Pinpoint the cell where the given text exists, returning its [X, Y] midpoint coordinate. 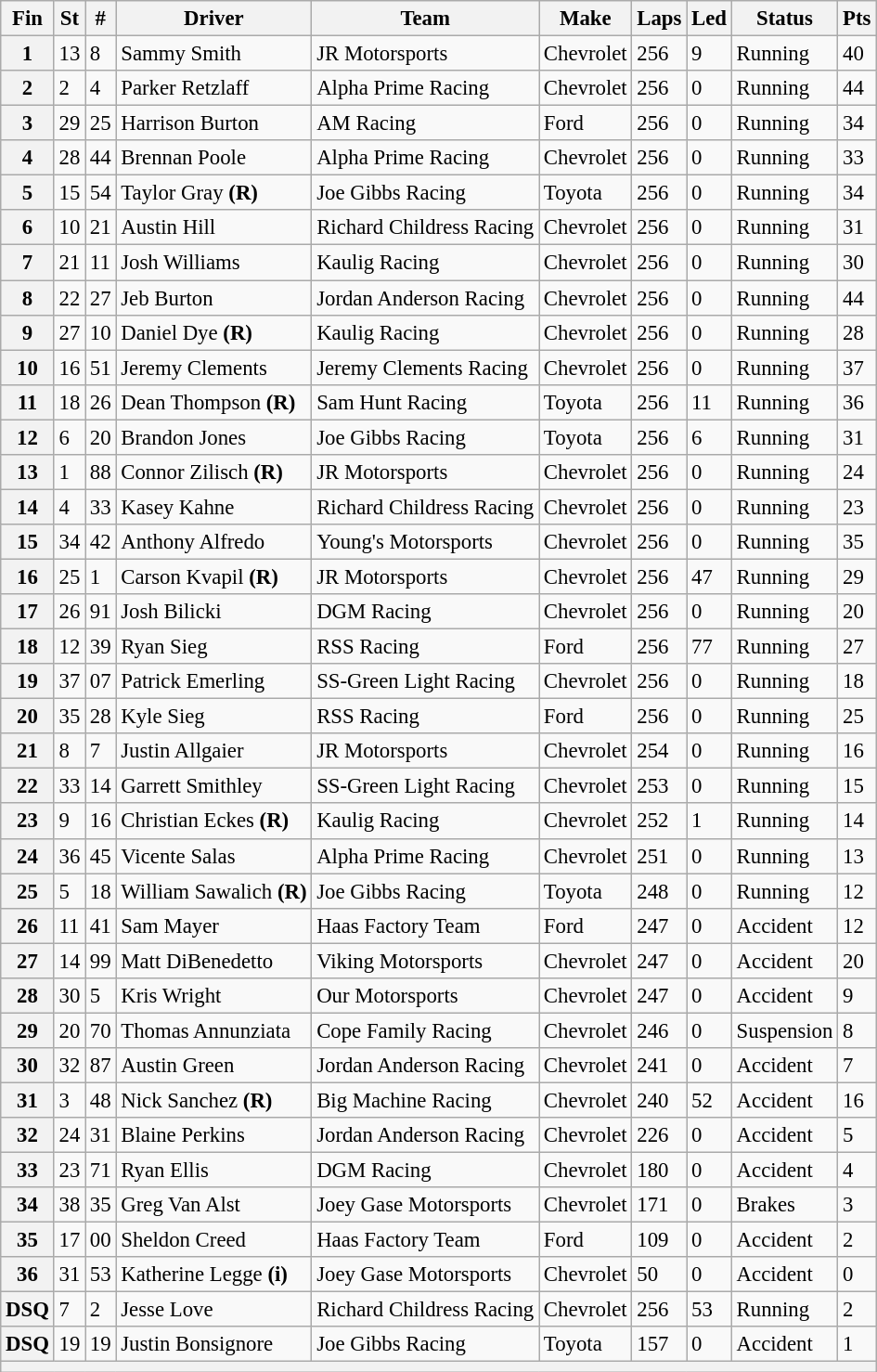
Jeb Burton [213, 298]
Sammy Smith [213, 54]
71 [100, 1171]
Matt DiBenedetto [213, 961]
54 [100, 193]
88 [100, 472]
252 [659, 822]
47 [709, 576]
Our Motorsports [425, 996]
240 [659, 1100]
Thomas Annunziata [213, 1030]
Jeremy Clements Racing [425, 368]
Patrick Emerling [213, 681]
48 [100, 1100]
Sam Mayer [213, 925]
171 [659, 1205]
Parker Retzlaff [213, 88]
77 [709, 647]
Daniel Dye (R) [213, 332]
Laps [659, 19]
91 [100, 612]
241 [659, 1066]
St [69, 19]
42 [100, 542]
180 [659, 1171]
Dean Thompson (R) [213, 402]
Pts [858, 19]
Harrison Burton [213, 123]
253 [659, 786]
39 [100, 647]
87 [100, 1066]
Kyle Sieg [213, 717]
Fin [28, 19]
Anthony Alfredo [213, 542]
246 [659, 1030]
# [100, 19]
Blaine Perkins [213, 1135]
Cope Family Racing [425, 1030]
Connor Zilisch (R) [213, 472]
157 [659, 1345]
Big Machine Racing [425, 1100]
00 [100, 1240]
Brennan Poole [213, 158]
Viking Motorsports [425, 961]
51 [100, 368]
40 [858, 54]
50 [659, 1275]
Carson Kvapil (R) [213, 576]
248 [659, 891]
254 [659, 751]
109 [659, 1240]
Greg Van Alst [213, 1205]
Driver [213, 19]
45 [100, 856]
Team [425, 19]
Garrett Smithley [213, 786]
Status [784, 19]
Vicente Salas [213, 856]
Austin Green [213, 1066]
Brakes [784, 1205]
Justin Allgaier [213, 751]
Brandon Jones [213, 437]
Nick Sanchez (R) [213, 1100]
Led [709, 19]
Josh Williams [213, 263]
226 [659, 1135]
AM Racing [425, 123]
41 [100, 925]
Sheldon Creed [213, 1240]
38 [69, 1205]
251 [659, 856]
Justin Bonsignore [213, 1345]
52 [709, 1100]
Suspension [784, 1030]
07 [100, 681]
Katherine Legge (i) [213, 1275]
70 [100, 1030]
Jesse Love [213, 1310]
Kris Wright [213, 996]
Kasey Kahne [213, 507]
Sam Hunt Racing [425, 402]
Ryan Ellis [213, 1171]
Young's Motorsports [425, 542]
Josh Bilicki [213, 612]
99 [100, 961]
Christian Eckes (R) [213, 822]
Austin Hill [213, 227]
Make [586, 19]
Ryan Sieg [213, 647]
Jeremy Clements [213, 368]
Taylor Gray (R) [213, 193]
William Sawalich (R) [213, 891]
